From the cell containing the given text, extract its center point as [X, Y] coordinate. 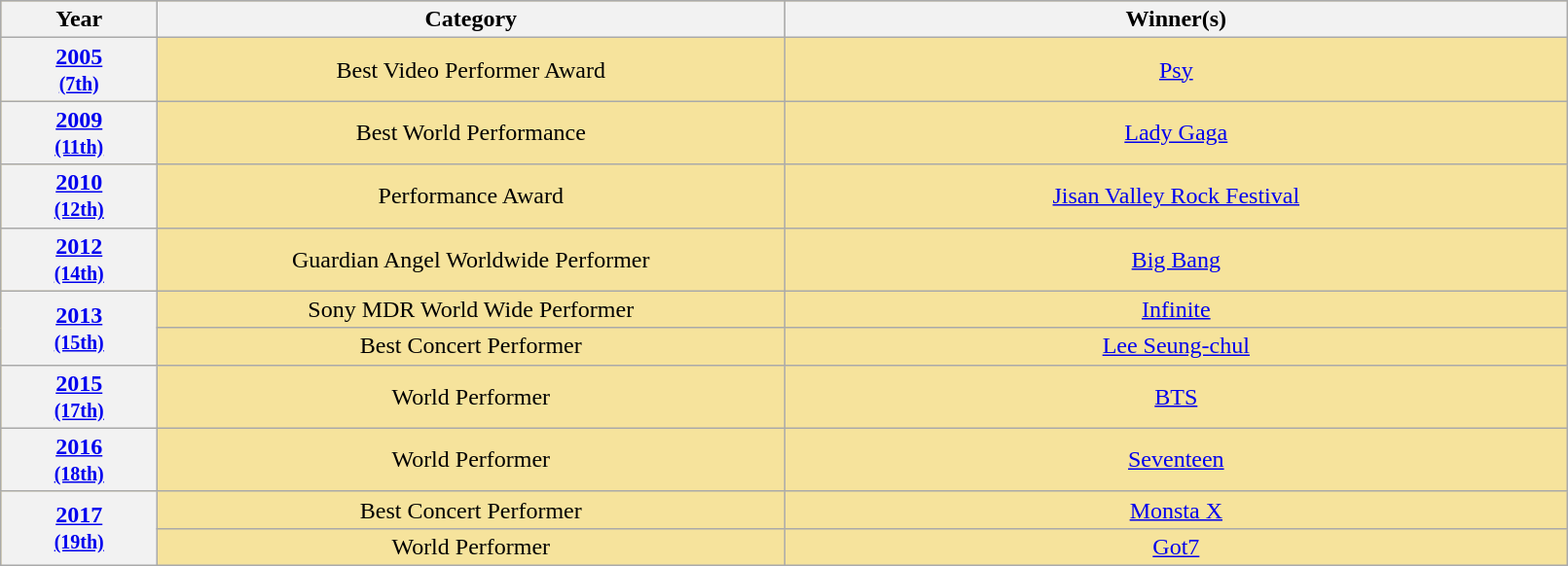
Monsta X [1176, 510]
Year [80, 19]
2015(17th) [80, 397]
Psy [1176, 70]
Got7 [1176, 547]
Lady Gaga [1176, 132]
2009(11th) [80, 132]
2013(15th) [80, 328]
Best World Performance [471, 132]
2012(14th) [80, 259]
Best Video Performer Award [471, 70]
2017(19th) [80, 528]
Performance Award [471, 196]
Jisan Valley Rock Festival [1176, 196]
2005(7th) [80, 70]
2016(18th) [80, 459]
Sony MDR World Wide Performer [471, 309]
Category [471, 19]
Winner(s) [1176, 19]
Infinite [1176, 309]
2010(12th) [80, 196]
Seventeen [1176, 459]
Lee Seung-chul [1176, 346]
BTS [1176, 397]
Big Bang [1176, 259]
Guardian Angel Worldwide Performer [471, 259]
